Detect which cell encompasses the target text, then output its [x, y] center coordinate. 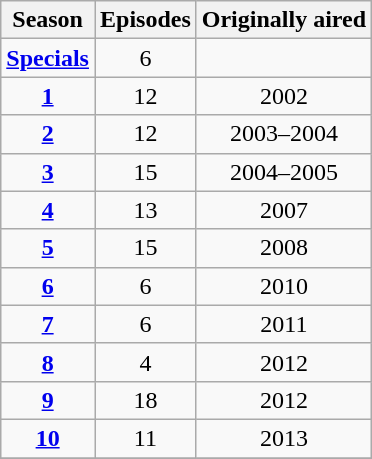
2011 [284, 324]
7 [48, 324]
2010 [284, 286]
1 [48, 96]
2008 [284, 248]
Season [48, 20]
8 [48, 362]
18 [145, 400]
Episodes [145, 20]
10 [48, 438]
9 [48, 400]
11 [145, 438]
2002 [284, 96]
2004–2005 [284, 172]
2013 [284, 438]
2003–2004 [284, 134]
5 [48, 248]
13 [145, 210]
2007 [284, 210]
3 [48, 172]
Specials [48, 58]
2 [48, 134]
Originally aired [284, 20]
